Return the [x, y] coordinate for the center point of the cell that contains the specified text.  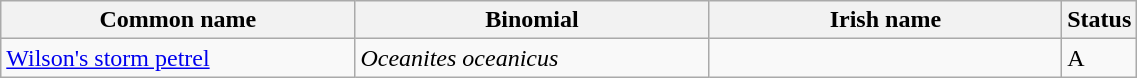
Common name [178, 20]
A [1100, 58]
Irish name [886, 20]
Status [1100, 20]
Oceanites oceanicus [532, 58]
Binomial [532, 20]
Wilson's storm petrel [178, 58]
